Determine the (x, y) coordinate at the center of the cell enclosing the given text.  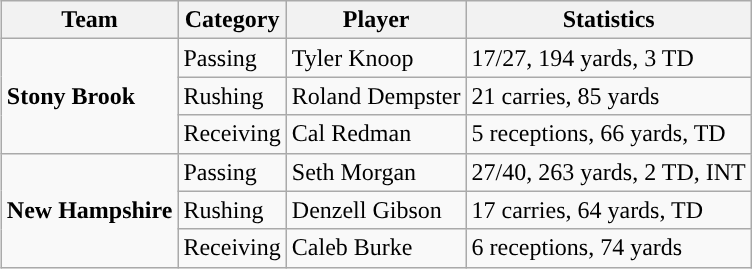
Seth Morgan (376, 172)
Caleb Burke (376, 248)
Roland Dempster (376, 96)
Stony Brook (90, 96)
5 receptions, 66 yards, TD (608, 134)
21 carries, 85 yards (608, 96)
17/27, 194 yards, 3 TD (608, 58)
6 receptions, 74 yards (608, 248)
Team (90, 20)
Category (232, 20)
17 carries, 64 yards, TD (608, 210)
Tyler Knoop (376, 58)
Statistics (608, 20)
New Hampshire (90, 210)
Player (376, 20)
Cal Redman (376, 134)
Denzell Gibson (376, 210)
27/40, 263 yards, 2 TD, INT (608, 172)
